From the cell containing the given text, extract its center point as (x, y) coordinate. 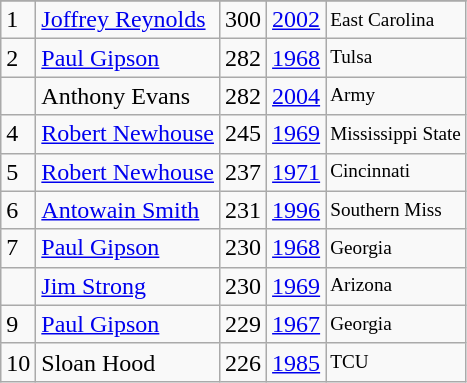
Anthony Evans (128, 96)
9 (18, 324)
1985 (296, 362)
Arizona (396, 286)
Tulsa (396, 58)
226 (244, 362)
Antowain Smith (128, 210)
Army (396, 96)
Mississippi State (396, 134)
2 (18, 58)
2004 (296, 96)
4 (18, 134)
East Carolina (396, 20)
5 (18, 172)
245 (244, 134)
7 (18, 248)
229 (244, 324)
10 (18, 362)
231 (244, 210)
Joffrey Reynolds (128, 20)
Sloan Hood (128, 362)
Southern Miss (396, 210)
1 (18, 20)
1967 (296, 324)
300 (244, 20)
1996 (296, 210)
6 (18, 210)
TCU (396, 362)
Jim Strong (128, 286)
2002 (296, 20)
237 (244, 172)
1971 (296, 172)
Cincinnati (396, 172)
